Provide the [X, Y] coordinate of the cell's center where the given text is located.  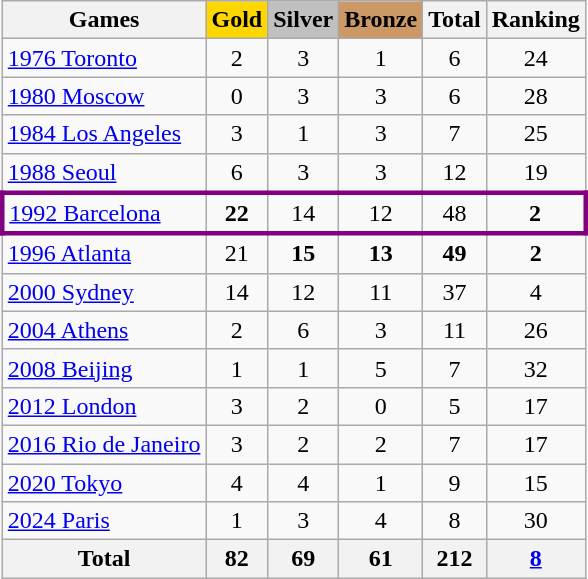
26 [536, 330]
24 [536, 58]
Silver [304, 20]
Gold [237, 20]
32 [536, 368]
69 [304, 559]
1976 Toronto [104, 58]
1996 Atlanta [104, 254]
2024 Paris [104, 521]
9 [455, 483]
21 [237, 254]
13 [381, 254]
22 [237, 214]
28 [536, 96]
2008 Beijing [104, 368]
48 [455, 214]
25 [536, 134]
2000 Sydney [104, 292]
Ranking [536, 20]
19 [536, 173]
2016 Rio de Janeiro [104, 444]
49 [455, 254]
2004 Athens [104, 330]
2012 London [104, 406]
30 [536, 521]
212 [455, 559]
2020 Tokyo [104, 483]
1980 Moscow [104, 96]
1984 Los Angeles [104, 134]
37 [455, 292]
Bronze [381, 20]
Games [104, 20]
1988 Seoul [104, 173]
61 [381, 559]
82 [237, 559]
1992 Barcelona [104, 214]
